Return (X, Y) of the center of cell containing provided text 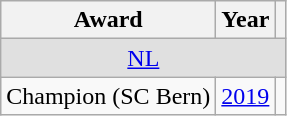
Award (108, 20)
2019 (246, 96)
NL (144, 58)
Champion (SC Bern) (108, 96)
Year (246, 20)
